Output the (X, Y) coordinate of the center of the cell containing the given text.  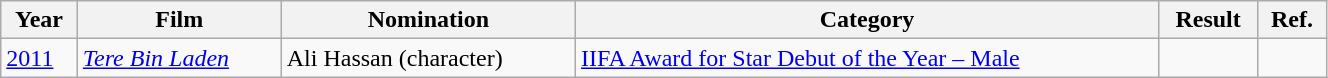
IIFA Award for Star Debut of the Year – Male (866, 58)
Tere Bin Laden (179, 58)
2011 (40, 58)
Ali Hassan (character) (428, 58)
Ref. (1292, 20)
Film (179, 20)
Result (1208, 20)
Category (866, 20)
Year (40, 20)
Nomination (428, 20)
